For the text-containing cell, return its midpoint in (X, Y) coordinate format. 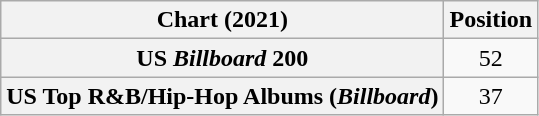
US Billboard 200 (222, 58)
Position (491, 20)
US Top R&B/Hip-Hop Albums (Billboard) (222, 96)
Chart (2021) (222, 20)
37 (491, 96)
52 (491, 58)
